Output the (X, Y) coordinate of the center of the cell containing the given text.  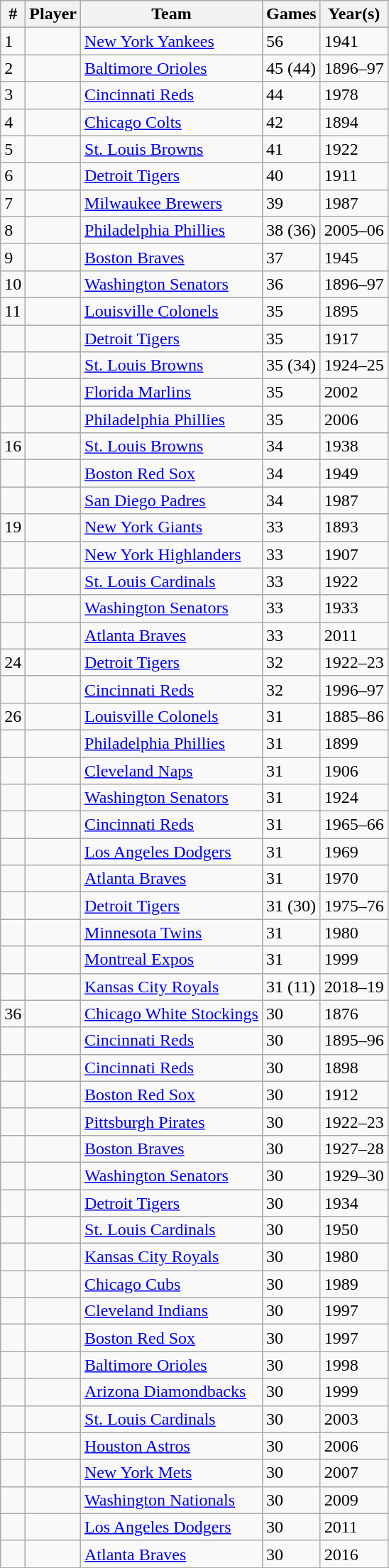
2009 (354, 1500)
2016 (354, 1554)
New York Highlanders (172, 554)
1945 (354, 257)
Arizona Diamondbacks (172, 1392)
1989 (354, 1284)
24 (13, 662)
Chicago Cubs (172, 1284)
Chicago White Stockings (172, 1014)
1895 (354, 311)
1894 (354, 122)
Team (172, 14)
56 (291, 41)
1911 (354, 176)
New York Yankees (172, 41)
5 (13, 149)
1927–28 (354, 1148)
Washington Nationals (172, 1500)
1912 (354, 1095)
1996–97 (354, 689)
1898 (354, 1068)
19 (13, 527)
New York Mets (172, 1473)
8 (13, 230)
1970 (354, 879)
41 (291, 149)
38 (36) (291, 230)
1906 (354, 770)
44 (291, 95)
1899 (354, 743)
6 (13, 176)
35 (34) (291, 366)
1917 (354, 339)
1934 (354, 1203)
1998 (354, 1365)
2018–19 (354, 987)
Florida Marlins (172, 393)
1895–96 (354, 1041)
9 (13, 257)
1933 (354, 608)
1969 (354, 852)
10 (13, 284)
Player (53, 14)
Pittsburgh Pirates (172, 1122)
Minnesota Twins (172, 933)
1876 (354, 1014)
40 (291, 176)
1885–86 (354, 716)
Cleveland Naps (172, 770)
1907 (354, 554)
16 (13, 446)
42 (291, 122)
San Diego Padres (172, 500)
Milwaukee Brewers (172, 203)
26 (13, 716)
1893 (354, 527)
45 (44) (291, 68)
Year(s) (354, 14)
1924–25 (354, 366)
Chicago Colts (172, 122)
11 (13, 311)
1929–30 (354, 1175)
39 (291, 203)
1978 (354, 95)
1924 (354, 798)
31 (30) (291, 906)
4 (13, 122)
2003 (354, 1419)
1938 (354, 446)
3 (13, 95)
Games (291, 14)
Montreal Expos (172, 960)
Houston Astros (172, 1446)
37 (291, 257)
2 (13, 68)
31 (11) (291, 987)
1949 (354, 473)
2005–06 (354, 230)
1 (13, 41)
1975–76 (354, 906)
2007 (354, 1473)
# (13, 14)
1941 (354, 41)
New York Giants (172, 527)
2002 (354, 393)
1950 (354, 1230)
Cleveland Indians (172, 1311)
7 (13, 203)
1965–66 (354, 825)
